From the cell containing the given text, extract its center point as (X, Y) coordinate. 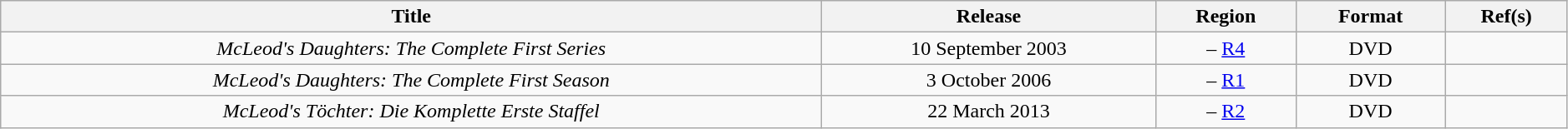
McLeod's Daughters: The Complete First Season (411, 80)
McLeod's Daughters: The Complete First Series (411, 48)
3 October 2006 (989, 80)
Release (989, 17)
Title (411, 17)
McLeod's Töchter: Die Komplette Erste Staffel (411, 112)
Format (1370, 17)
Ref(s) (1506, 17)
– R2 (1225, 112)
22 March 2013 (989, 112)
– R1 (1225, 80)
– R4 (1225, 48)
Region (1225, 17)
10 September 2003 (989, 48)
